Output the (X, Y) coordinate of the center of the cell containing the given text.  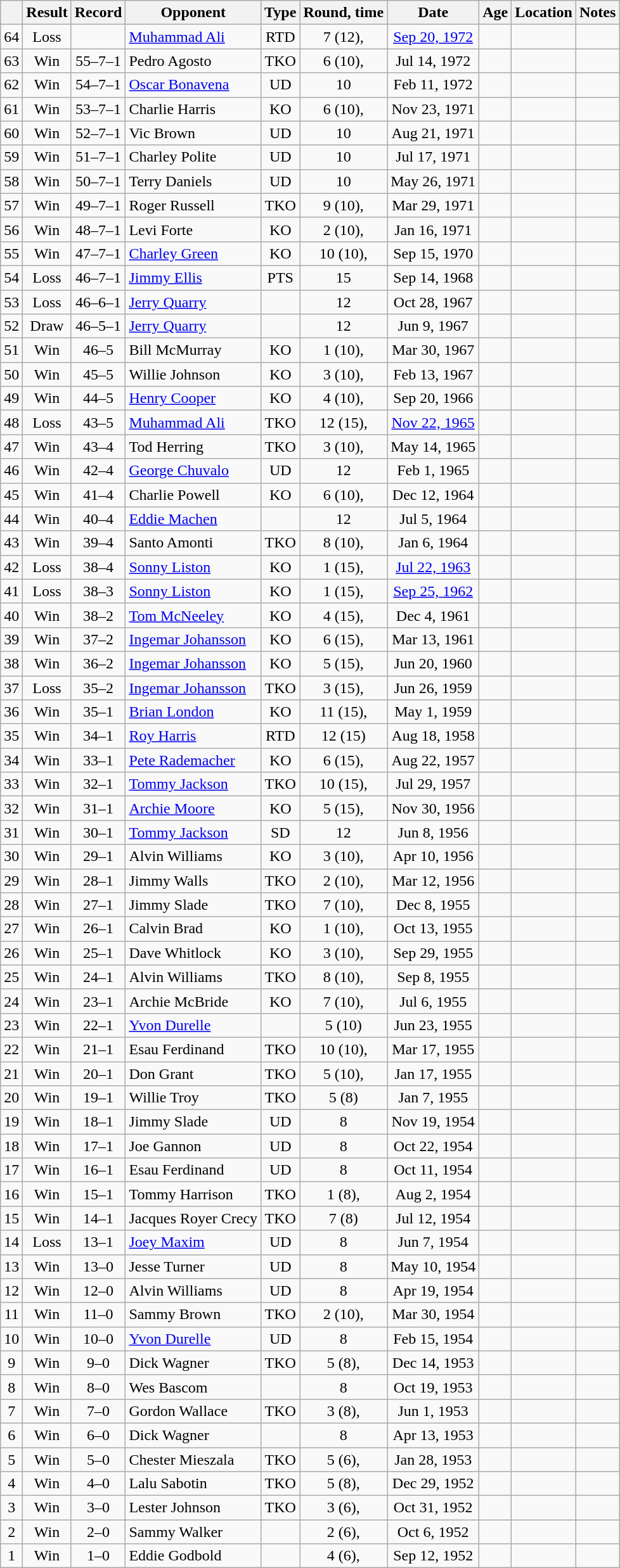
2–0 (98, 1532)
11 (15), (344, 712)
Mar 30, 1954 (434, 1315)
Levi Forte (193, 229)
12–0 (98, 1291)
14–1 (98, 1218)
28–1 (98, 881)
Calvin Brad (193, 929)
41 (11, 591)
5 (8) (344, 1098)
Nov 19, 1954 (434, 1122)
31 (11, 832)
17–1 (98, 1146)
25 (11, 977)
4 (15), (344, 615)
Joe Gannon (193, 1146)
Jul 5, 1964 (434, 519)
23–1 (98, 1001)
60 (11, 133)
12 (15), (344, 423)
SD (280, 832)
43–5 (98, 423)
10–0 (98, 1339)
Dec 4, 1961 (434, 615)
Tommy Harrison (193, 1194)
Oct 6, 1952 (434, 1532)
5 (10) (344, 1025)
Aug 22, 1957 (434, 760)
Jun 1, 1953 (434, 1411)
31–1 (98, 808)
Jun 9, 1967 (434, 326)
55 (11, 253)
37–2 (98, 639)
Tom McNeeley (193, 615)
54–7–1 (98, 85)
Charlie Powell (193, 495)
7–0 (98, 1411)
44–5 (98, 398)
Feb 15, 1954 (434, 1339)
6–0 (98, 1435)
Willie Troy (193, 1098)
Charlie Harris (193, 109)
27–1 (98, 905)
28 (11, 905)
Sep 20, 1966 (434, 398)
26 (11, 953)
Apr 13, 1953 (434, 1435)
Notes (597, 13)
Jan 28, 1953 (434, 1459)
50 (11, 374)
Record (98, 13)
12 (15) (344, 736)
Sep 8, 1955 (434, 977)
11–0 (98, 1315)
Jun 20, 1960 (434, 663)
Jul 12, 1954 (434, 1218)
Chester Mieszala (193, 1459)
9 (11, 1363)
3 (11, 1508)
51 (11, 350)
11 (11, 1315)
Dec 29, 1952 (434, 1484)
Mar 12, 1956 (434, 881)
Sep 29, 1955 (434, 953)
39 (11, 639)
19 (11, 1122)
Oct 31, 1952 (434, 1508)
Lalu Sabotin (193, 1484)
20–1 (98, 1074)
Sep 12, 1952 (434, 1556)
Apr 19, 1954 (434, 1291)
43–4 (98, 447)
21–1 (98, 1049)
3 (8), (344, 1411)
Feb 13, 1967 (434, 374)
46–7–1 (98, 277)
36–2 (98, 663)
35–1 (98, 712)
5 (6), (344, 1459)
61 (11, 109)
53–7–1 (98, 109)
1 (8), (344, 1194)
29 (11, 881)
Feb 1, 1965 (434, 471)
Eddie Godbold (193, 1556)
3 (15), (344, 687)
Roger Russell (193, 205)
Tod Herring (193, 447)
46–6–1 (98, 302)
Archie Moore (193, 808)
35–2 (98, 687)
Roy Harris (193, 736)
10 (15), (344, 784)
Oct 13, 1955 (434, 929)
Jun 26, 1959 (434, 687)
51–7–1 (98, 157)
Vic Brown (193, 133)
Sep 20, 1972 (434, 37)
Jul 14, 1972 (434, 61)
50–7–1 (98, 181)
Archie McBride (193, 1001)
Oct 28, 1967 (434, 302)
Jimmy Walls (193, 881)
45–5 (98, 374)
48 (11, 423)
5 (10), (344, 1074)
38–2 (98, 615)
Aug 21, 1971 (434, 133)
Nov 23, 1971 (434, 109)
41–4 (98, 495)
8–0 (98, 1387)
Jul 17, 1971 (434, 157)
Pete Rademacher (193, 760)
Oct 22, 1954 (434, 1146)
24 (11, 1001)
6 (11, 1435)
Joey Maxim (193, 1242)
22–1 (98, 1025)
9–0 (98, 1363)
16 (11, 1194)
38 (11, 663)
Sammy Walker (193, 1532)
Mar 17, 1955 (434, 1049)
32 (11, 808)
27 (11, 929)
May 14, 1965 (434, 447)
4 (10), (344, 398)
Sep 25, 1962 (434, 591)
Result (47, 13)
Aug 2, 1954 (434, 1194)
Sammy Brown (193, 1315)
40 (11, 615)
42–4 (98, 471)
34–1 (98, 736)
Nov 22, 1965 (434, 423)
18 (11, 1146)
40–4 (98, 519)
13 (11, 1266)
3 (6), (344, 1508)
52 (11, 326)
13–0 (98, 1266)
Jul 22, 1963 (434, 567)
Brian London (193, 712)
1–0 (98, 1556)
George Chuvalo (193, 471)
47 (11, 447)
30 (11, 857)
43 (11, 543)
Dec 12, 1964 (434, 495)
46–5–1 (98, 326)
36 (11, 712)
44 (11, 519)
17 (11, 1170)
24–1 (98, 977)
58 (11, 181)
38–4 (98, 567)
25–1 (98, 953)
Jul 29, 1957 (434, 784)
22 (11, 1049)
Type (280, 13)
7 (12), (344, 37)
35 (11, 736)
Dec 8, 1955 (434, 905)
64 (11, 37)
Mar 13, 1961 (434, 639)
Jacques Royer Crecy (193, 1218)
15–1 (98, 1194)
Don Grant (193, 1074)
39–4 (98, 543)
Feb 11, 1972 (434, 85)
4 (6), (344, 1556)
29–1 (98, 857)
7 (11, 1411)
Draw (47, 326)
Sep 14, 1968 (434, 277)
33 (11, 784)
May 26, 1971 (434, 181)
37 (11, 687)
Jun 8, 1956 (434, 832)
Opponent (193, 13)
Location (544, 13)
May 1, 1959 (434, 712)
47–7–1 (98, 253)
52–7–1 (98, 133)
20 (11, 1098)
4 (11, 1484)
2 (11, 1532)
Wes Bascom (193, 1387)
26–1 (98, 929)
Jan 6, 1964 (434, 543)
Jun 23, 1955 (434, 1025)
Apr 10, 1956 (434, 857)
Jun 7, 1954 (434, 1242)
Willie Johnson (193, 374)
Mar 30, 1967 (434, 350)
1 (11, 1556)
9 (10), (344, 205)
55–7–1 (98, 61)
Charley Polite (193, 157)
14 (11, 1242)
34 (11, 760)
Sep 15, 1970 (434, 253)
48–7–1 (98, 229)
57 (11, 205)
Terry Daniels (193, 181)
46–5 (98, 350)
Henry Cooper (193, 398)
Santo Amonti (193, 543)
62 (11, 85)
5–0 (98, 1459)
3–0 (98, 1508)
23 (11, 1025)
13–1 (98, 1242)
32–1 (98, 784)
Jimmy Ellis (193, 277)
19–1 (98, 1098)
Dave Whitlock (193, 953)
45 (11, 495)
Date (434, 13)
Mar 29, 1971 (434, 205)
Jan 17, 1955 (434, 1074)
Round, time (344, 13)
53 (11, 302)
Aug 18, 1958 (434, 736)
54 (11, 277)
21 (11, 1074)
Bill McMurray (193, 350)
Jul 6, 1955 (434, 1001)
38–3 (98, 591)
33–1 (98, 760)
Charley Green (193, 253)
PTS (280, 277)
4–0 (98, 1484)
42 (11, 567)
Oct 11, 1954 (434, 1170)
Oct 19, 1953 (434, 1387)
Jesse Turner (193, 1266)
5 (11, 1459)
18–1 (98, 1122)
56 (11, 229)
Gordon Wallace (193, 1411)
Nov 30, 1956 (434, 808)
46 (11, 471)
30–1 (98, 832)
49 (11, 398)
Jan 7, 1955 (434, 1098)
7 (8) (344, 1218)
Age (496, 13)
49–7–1 (98, 205)
May 10, 1954 (434, 1266)
2 (6), (344, 1532)
Pedro Agosto (193, 61)
Oscar Bonavena (193, 85)
16–1 (98, 1170)
63 (11, 61)
Eddie Machen (193, 519)
Dec 14, 1953 (434, 1363)
Jan 16, 1971 (434, 229)
Lester Johnson (193, 1508)
59 (11, 157)
